Provide the [X, Y] coordinate of the cell's center where the given text is located.  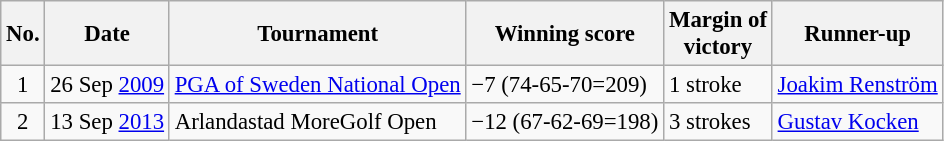
Gustav Kocken [858, 122]
−12 (67-62-69=198) [565, 122]
Margin ofvictory [718, 34]
1 [23, 85]
Runner-up [858, 34]
Joakim Renström [858, 85]
1 stroke [718, 85]
Winning score [565, 34]
No. [23, 34]
Arlandastad MoreGolf Open [318, 122]
26 Sep 2009 [107, 85]
Date [107, 34]
3 strokes [718, 122]
Tournament [318, 34]
13 Sep 2013 [107, 122]
−7 (74-65-70=209) [565, 85]
PGA of Sweden National Open [318, 85]
2 [23, 122]
